Search for the cell housing the specified text and yield its [X, Y] center coordinate. 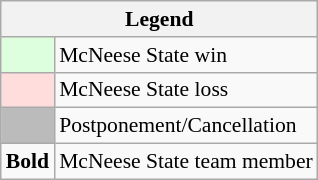
McNeese State loss [186, 90]
McNeese State win [186, 55]
Legend [160, 19]
Bold [28, 162]
Postponement/Cancellation [186, 126]
McNeese State team member [186, 162]
